Determine the [x, y] coordinate at the center of the cell enclosing the given text.  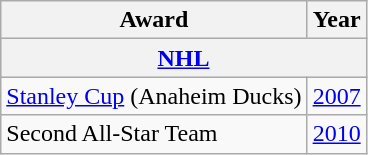
NHL [184, 58]
Stanley Cup (Anaheim Ducks) [154, 96]
Award [154, 20]
2010 [336, 134]
Year [336, 20]
Second All-Star Team [154, 134]
2007 [336, 96]
